Output the (x, y) coordinate of the center of the cell containing the given text.  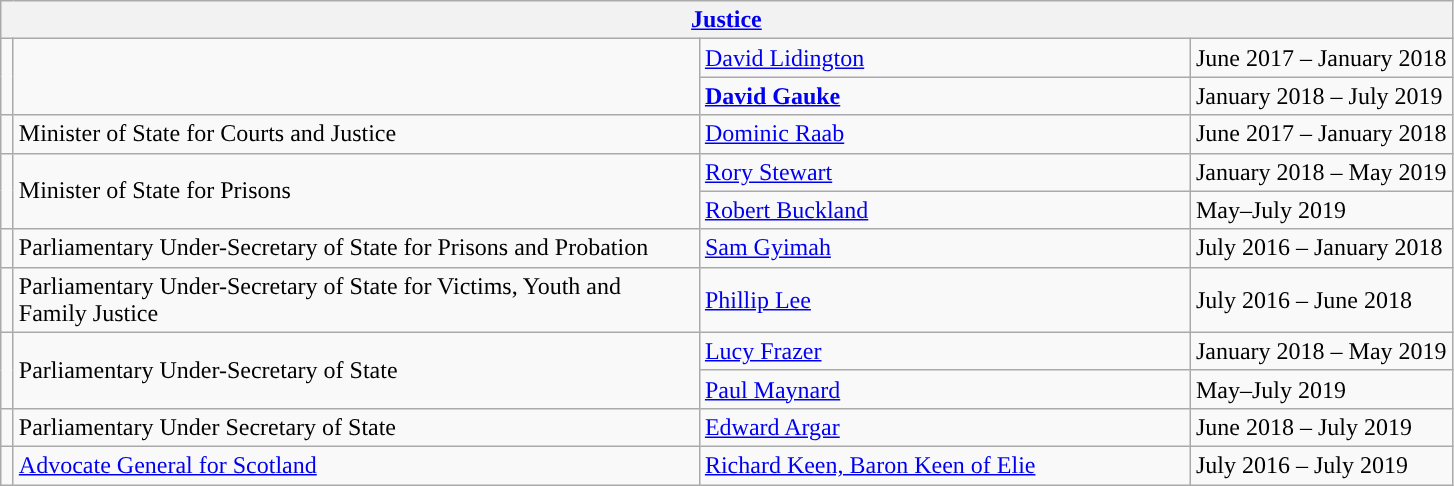
July 2016 – July 2019 (1321, 465)
Justice (726, 20)
Phillip Lee (944, 300)
Parliamentary Under-Secretary of State for Victims, Youth and Family Justice (356, 300)
Paul Maynard (944, 389)
Advocate General for Scotland (356, 465)
Parliamentary Under Secretary of State (356, 427)
David Gauke (944, 96)
Minister of State for Courts and Justice (356, 134)
David Lidington (944, 58)
January 2018 – July 2019 (1321, 96)
Lucy Frazer (944, 351)
Rory Stewart (944, 172)
Richard Keen, Baron Keen of Elie (944, 465)
Parliamentary Under-Secretary of State (356, 370)
July 2016 – January 2018 (1321, 248)
Robert Buckland (944, 210)
Minister of State for Prisons (356, 191)
July 2016 – June 2018 (1321, 300)
Dominic Raab (944, 134)
Edward Argar (944, 427)
Parliamentary Under-Secretary of State for Prisons and Probation (356, 248)
June 2018 – July 2019 (1321, 427)
Sam Gyimah (944, 248)
